Find where the given text appears and provide that cell's center as (X, Y) coordinate. 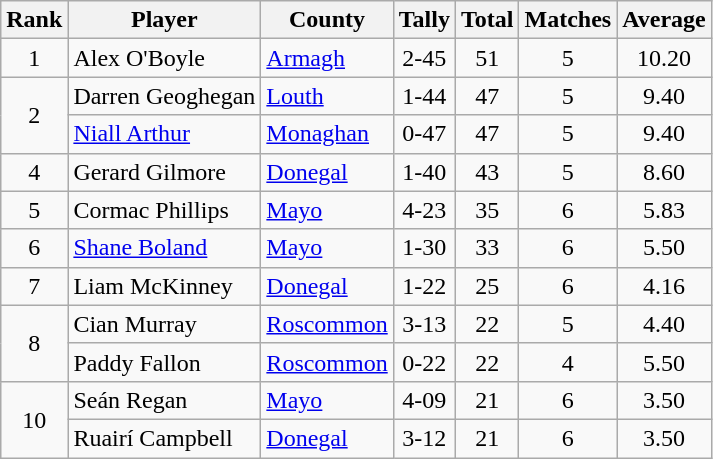
Paddy Fallon (164, 362)
Rank (34, 20)
0-47 (424, 134)
3-13 (424, 324)
Darren Geoghegan (164, 96)
2 (34, 115)
10 (34, 419)
Louth (327, 96)
Ruairí Campbell (164, 438)
1-30 (424, 248)
1-40 (424, 172)
Shane Boland (164, 248)
2-45 (424, 58)
4-09 (424, 400)
Matches (568, 20)
Armagh (327, 58)
Monaghan (327, 134)
Cormac Phillips (164, 210)
10.20 (664, 58)
Average (664, 20)
33 (487, 248)
3-12 (424, 438)
1-22 (424, 286)
Total (487, 20)
4-23 (424, 210)
35 (487, 210)
1-44 (424, 96)
Liam McKinney (164, 286)
Cian Murray (164, 324)
Tally (424, 20)
7 (34, 286)
4.16 (664, 286)
51 (487, 58)
Gerard Gilmore (164, 172)
0-22 (424, 362)
25 (487, 286)
8 (34, 343)
4.40 (664, 324)
8.60 (664, 172)
Niall Arthur (164, 134)
Alex O'Boyle (164, 58)
1 (34, 58)
Player (164, 20)
County (327, 20)
Seán Regan (164, 400)
43 (487, 172)
5.83 (664, 210)
